From the cell containing the given text, extract its center point as (X, Y) coordinate. 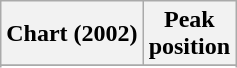
Chart (2002) (72, 34)
Peakposition (189, 34)
